Capture the cell that displays the provided text and extract its (x, y) central coordinate. 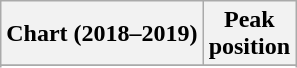
Chart (2018–2019) (102, 34)
Peakposition (249, 34)
